Return the (X, Y) coordinate for the center point of the cell that contains the specified text.  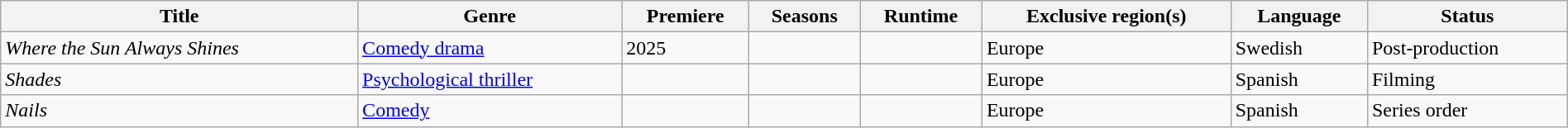
Title (179, 17)
Post-production (1467, 48)
Exclusive region(s) (1107, 17)
Language (1298, 17)
Comedy drama (490, 48)
Runtime (921, 17)
Psychological thriller (490, 79)
2025 (686, 48)
Seasons (805, 17)
Swedish (1298, 48)
Series order (1467, 111)
Nails (179, 111)
Comedy (490, 111)
Shades (179, 79)
Premiere (686, 17)
Genre (490, 17)
Status (1467, 17)
Where the Sun Always Shines (179, 48)
Filming (1467, 79)
